From the cell containing the given text, extract its center point as (x, y) coordinate. 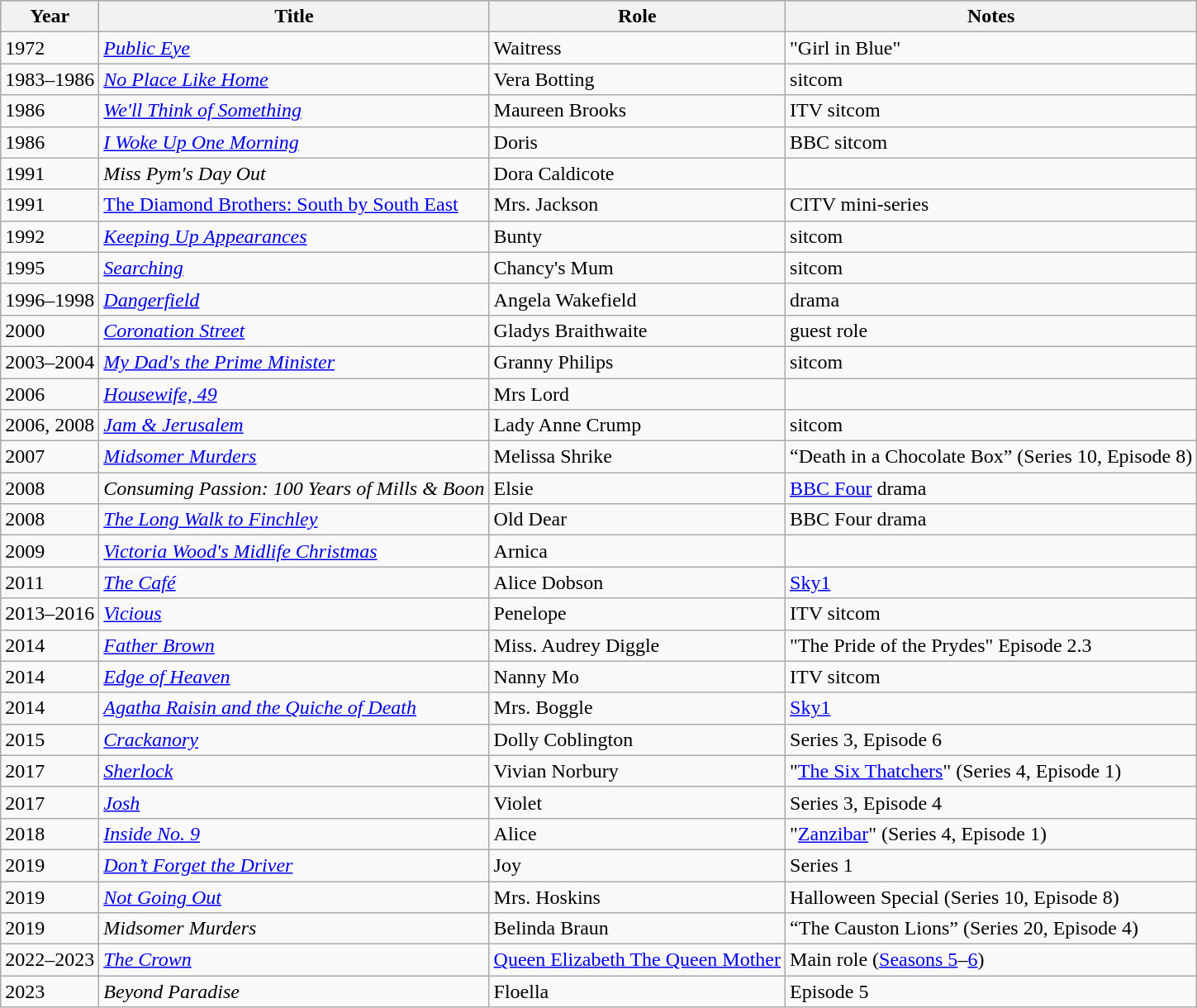
2009 (50, 551)
2006, 2008 (50, 426)
Year (50, 17)
Gladys Braithwaite (637, 330)
"Girl in Blue" (991, 48)
Floella (637, 991)
Series 1 (991, 865)
1983–1986 (50, 79)
BBC sitcom (991, 142)
The Diamond Brothers: South by South East (294, 205)
2018 (50, 834)
Inside No. 9 (294, 834)
Agatha Raisin and the Quiche of Death (294, 708)
Vivian Norbury (637, 771)
2015 (50, 739)
No Place Like Home (294, 79)
Melissa Shrike (637, 457)
Mrs. Boggle (637, 708)
Title (294, 17)
We'll Think of Something (294, 111)
Queen Elizabeth The Queen Mother (637, 960)
Old Dear (637, 520)
Belinda Braun (637, 929)
Dolly Coblington (637, 739)
Jam & Jerusalem (294, 426)
Searching (294, 268)
2000 (50, 330)
Notes (991, 17)
“The Causton Lions” (Series 20, Episode 4) (991, 929)
"The Six Thatchers" (Series 4, Episode 1) (991, 771)
CITV mini-series (991, 205)
Elsie (637, 488)
Granny Philips (637, 362)
1995 (50, 268)
Penelope (637, 614)
2022–2023 (50, 960)
Miss Pym's Day Out (294, 174)
Halloween Special (Series 10, Episode 8) (991, 896)
Joy (637, 865)
1972 (50, 48)
Main role (Seasons 5–6) (991, 960)
"Zanzibar" (Series 4, Episode 1) (991, 834)
Coronation Street (294, 330)
Victoria Wood's Midlife Christmas (294, 551)
2003–2004 (50, 362)
Lady Anne Crump (637, 426)
Edge of Heaven (294, 677)
Series 3, Episode 4 (991, 802)
Mrs. Jackson (637, 205)
Waitress (637, 48)
Violet (637, 802)
Housewife, 49 (294, 394)
Beyond Paradise (294, 991)
Keeping Up Appearances (294, 236)
"The Pride of the Prydes" Episode 2.3 (991, 645)
Miss. Audrey Diggle (637, 645)
Not Going Out (294, 896)
2011 (50, 582)
2023 (50, 991)
Crackanory (294, 739)
Josh (294, 802)
Sherlock (294, 771)
1992 (50, 236)
Arnica (637, 551)
2007 (50, 457)
Public Eye (294, 48)
Father Brown (294, 645)
“Death in a Chocolate Box” (Series 10, Episode 8) (991, 457)
Dora Caldicote (637, 174)
Chancy's Mum (637, 268)
1996–1998 (50, 299)
Vicious (294, 614)
Nanny Mo (637, 677)
The Crown (294, 960)
Dangerfield (294, 299)
Series 3, Episode 6 (991, 739)
drama (991, 299)
I Woke Up One Morning (294, 142)
Alice Dobson (637, 582)
Maureen Brooks (637, 111)
Don’t Forget the Driver (294, 865)
Consuming Passion: 100 Years of Mills & Boon (294, 488)
Doris (637, 142)
Angela Wakefield (637, 299)
My Dad's the Prime Minister (294, 362)
The Café (294, 582)
Vera Botting (637, 79)
Alice (637, 834)
guest role (991, 330)
Role (637, 17)
The Long Walk to Finchley (294, 520)
Episode 5 (991, 991)
Mrs Lord (637, 394)
Mrs. Hoskins (637, 896)
2013–2016 (50, 614)
Bunty (637, 236)
2006 (50, 394)
